Find where the given text appears and provide that cell's center as (X, Y) coordinate. 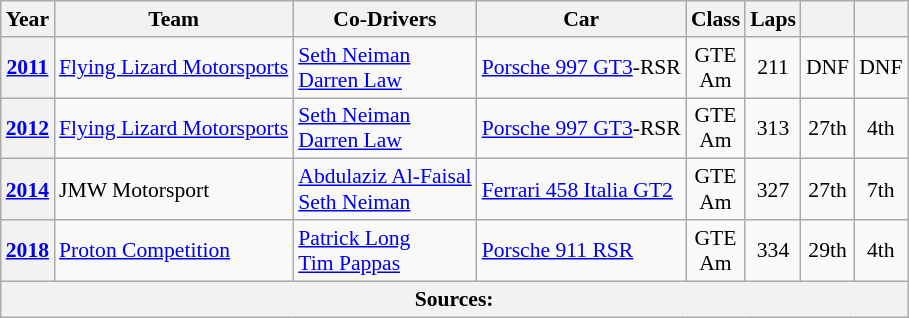
2012 (28, 128)
327 (773, 190)
2018 (28, 250)
Ferrari 458 Italia GT2 (582, 190)
Proton Competition (174, 250)
Car (582, 19)
Laps (773, 19)
Class (716, 19)
JMW Motorsport (174, 190)
Team (174, 19)
Abdulaziz Al-Faisal Seth Neiman (384, 190)
Porsche 911 RSR (582, 250)
29th (828, 250)
211 (773, 68)
Patrick Long Tim Pappas (384, 250)
2011 (28, 68)
Sources: (454, 299)
Year (28, 19)
Co-Drivers (384, 19)
7th (880, 190)
2014 (28, 190)
313 (773, 128)
334 (773, 250)
